Return the [X, Y] coordinate for the center point of the cell that contains the specified text.  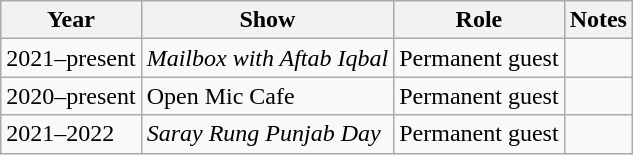
Year [71, 20]
Saray Rung Punjab Day [268, 134]
Role [479, 20]
Mailbox with Aftab Iqbal [268, 58]
Notes [598, 20]
2020–present [71, 96]
2021–2022 [71, 134]
Show [268, 20]
2021–present [71, 58]
Open Mic Cafe [268, 96]
